Find where the given text appears and provide that cell's center as [x, y] coordinate. 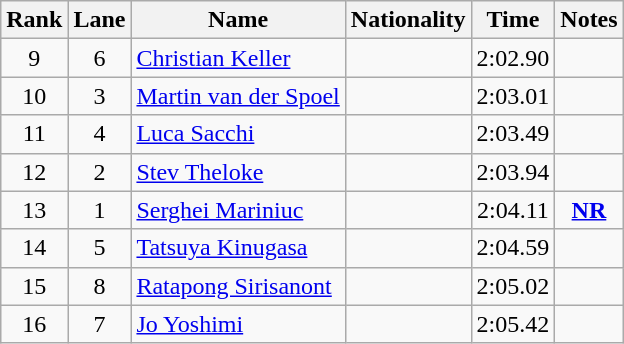
2:03.49 [513, 134]
9 [34, 58]
11 [34, 134]
Tatsuya Kinugasa [238, 248]
Martin van der Spoel [238, 96]
16 [34, 324]
10 [34, 96]
3 [100, 96]
NR [589, 210]
1 [100, 210]
2:02.90 [513, 58]
2:03.94 [513, 172]
Stev Theloke [238, 172]
2:05.42 [513, 324]
2:04.11 [513, 210]
Jo Yoshimi [238, 324]
8 [100, 286]
Time [513, 20]
7 [100, 324]
13 [34, 210]
2:04.59 [513, 248]
Notes [589, 20]
5 [100, 248]
Name [238, 20]
Nationality [408, 20]
6 [100, 58]
14 [34, 248]
2 [100, 172]
Christian Keller [238, 58]
4 [100, 134]
Rank [34, 20]
2:03.01 [513, 96]
Luca Sacchi [238, 134]
Lane [100, 20]
12 [34, 172]
Ratapong Sirisanont [238, 286]
15 [34, 286]
Serghei Mariniuc [238, 210]
2:05.02 [513, 286]
